Pinpoint the cell where the given text exists, returning its [x, y] midpoint coordinate. 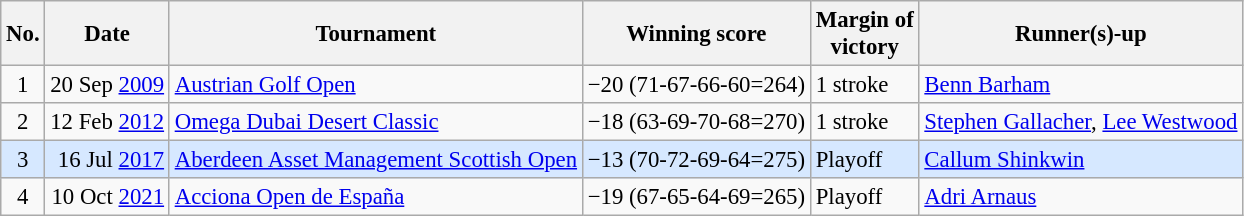
Aberdeen Asset Management Scottish Open [376, 160]
12 Feb 2012 [107, 122]
−18 (63-69-70-68=270) [696, 122]
Stephen Gallacher, Lee Westwood [1081, 122]
Acciona Open de España [376, 197]
3 [23, 160]
4 [23, 197]
Tournament [376, 34]
Winning score [696, 34]
16 Jul 2017 [107, 160]
Callum Shinkwin [1081, 160]
−19 (67-65-64-69=265) [696, 197]
No. [23, 34]
1 [23, 85]
10 Oct 2021 [107, 197]
2 [23, 122]
Date [107, 34]
Margin ofvictory [864, 34]
Runner(s)-up [1081, 34]
Adri Arnaus [1081, 197]
Benn Barham [1081, 85]
Austrian Golf Open [376, 85]
−13 (70-72-69-64=275) [696, 160]
20 Sep 2009 [107, 85]
−20 (71-67-66-60=264) [696, 85]
Omega Dubai Desert Classic [376, 122]
